Search for the cell housing the specified text and yield its (x, y) center coordinate. 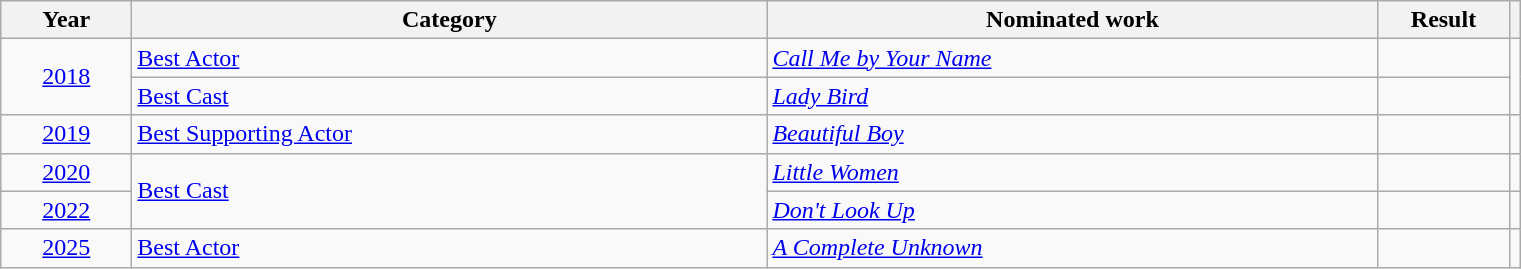
2018 (66, 77)
Call Me by Your Name (1072, 58)
Year (66, 20)
2022 (66, 210)
A Complete Unknown (1072, 248)
Best Supporting Actor (450, 134)
2020 (66, 172)
Don't Look Up (1072, 210)
2025 (66, 248)
Lady Bird (1072, 96)
Little Women (1072, 172)
Beautiful Boy (1072, 134)
2019 (66, 134)
Result (1444, 20)
Category (450, 20)
Nominated work (1072, 20)
